From the cell containing the given text, extract its center point as (X, Y) coordinate. 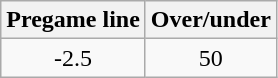
Over/under (210, 20)
Pregame line (74, 20)
50 (210, 58)
-2.5 (74, 58)
